Determine the [X, Y] coordinate at the center of the cell enclosing the given text.  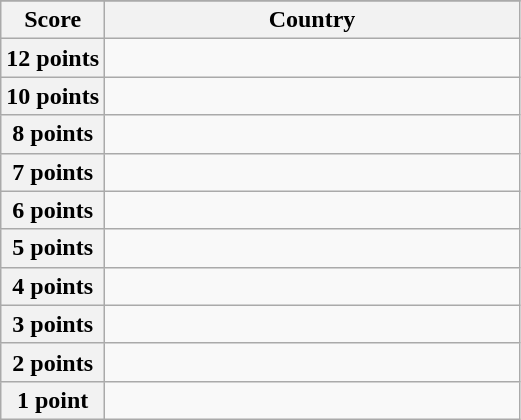
3 points [53, 324]
1 point [53, 400]
8 points [53, 134]
5 points [53, 248]
2 points [53, 362]
7 points [53, 172]
6 points [53, 210]
12 points [53, 58]
Country [312, 20]
4 points [53, 286]
Score [53, 20]
10 points [53, 96]
